Pinpoint the cell where the given text exists, returning its [x, y] midpoint coordinate. 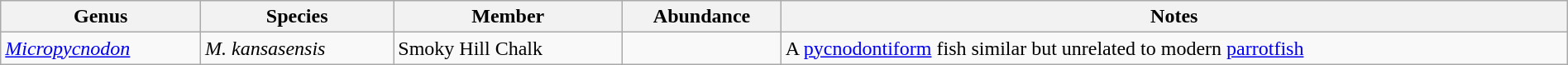
Abundance [702, 17]
M. kansasensis [298, 48]
Smoky Hill Chalk [508, 48]
Species [298, 17]
Genus [101, 17]
Member [508, 17]
Micropycnodon [101, 48]
Notes [1174, 17]
A pycnodontiform fish similar but unrelated to modern parrotfish [1174, 48]
